From the cell containing the given text, extract its center point as [X, Y] coordinate. 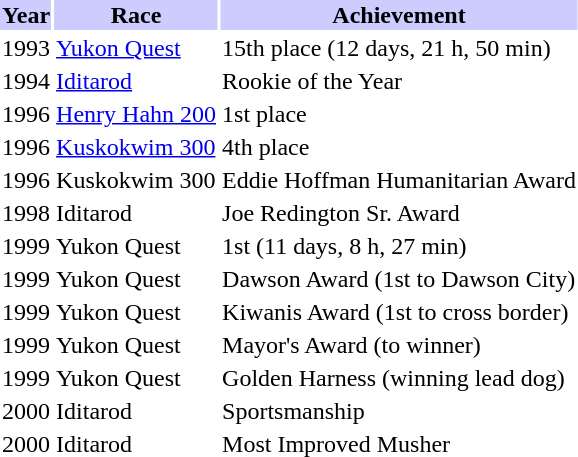
Sportsmanship [400, 412]
Year [26, 16]
Henry Hahn 200 [136, 115]
1st (11 days, 8 h, 27 min) [400, 247]
Dawson Award (1st to Dawson City) [400, 280]
Kiwanis Award (1st to cross border) [400, 313]
Joe Redington Sr. Award [400, 214]
Achievement [400, 16]
2000 [26, 412]
1st place [400, 115]
15th place (12 days, 21 h, 50 min) [400, 49]
4th place [400, 148]
Rookie of the Year [400, 82]
1994 [26, 82]
Eddie Hoffman Humanitarian Award [400, 181]
Mayor's Award (to winner) [400, 346]
1998 [26, 214]
Race [136, 16]
Golden Harness (winning lead dog) [400, 379]
1993 [26, 49]
